Find where the given text appears and provide that cell's center as (X, Y) coordinate. 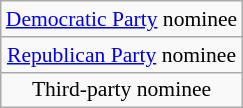
Third-party nominee (122, 90)
Democratic Party nominee (122, 19)
Republican Party nominee (122, 55)
